Provide the [x, y] coordinate of the cell's center where the given text is located.  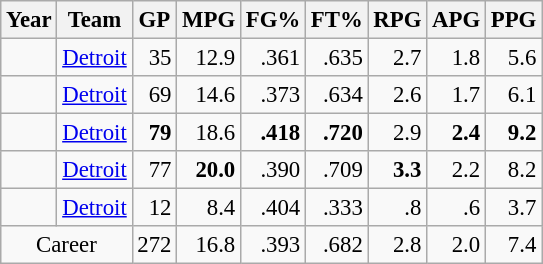
FG% [274, 20]
APG [456, 20]
.8 [398, 208]
9.2 [513, 133]
2.2 [456, 170]
5.6 [513, 58]
18.6 [209, 133]
272 [154, 245]
RPG [398, 20]
6.1 [513, 95]
.709 [338, 170]
2.7 [398, 58]
69 [154, 95]
.361 [274, 58]
.720 [338, 133]
12.9 [209, 58]
2.9 [398, 133]
.333 [338, 208]
77 [154, 170]
14.6 [209, 95]
7.4 [513, 245]
PPG [513, 20]
.373 [274, 95]
1.7 [456, 95]
2.4 [456, 133]
12 [154, 208]
Year [29, 20]
2.8 [398, 245]
Career [66, 245]
FT% [338, 20]
79 [154, 133]
MPG [209, 20]
.418 [274, 133]
.635 [338, 58]
.634 [338, 95]
.404 [274, 208]
20.0 [209, 170]
GP [154, 20]
.682 [338, 245]
3.7 [513, 208]
16.8 [209, 245]
8.2 [513, 170]
.6 [456, 208]
Team [94, 20]
8.4 [209, 208]
1.8 [456, 58]
3.3 [398, 170]
.393 [274, 245]
2.6 [398, 95]
35 [154, 58]
.390 [274, 170]
2.0 [456, 245]
